Scan for the cell matching the given text and deliver its [x, y] coordinate at center. 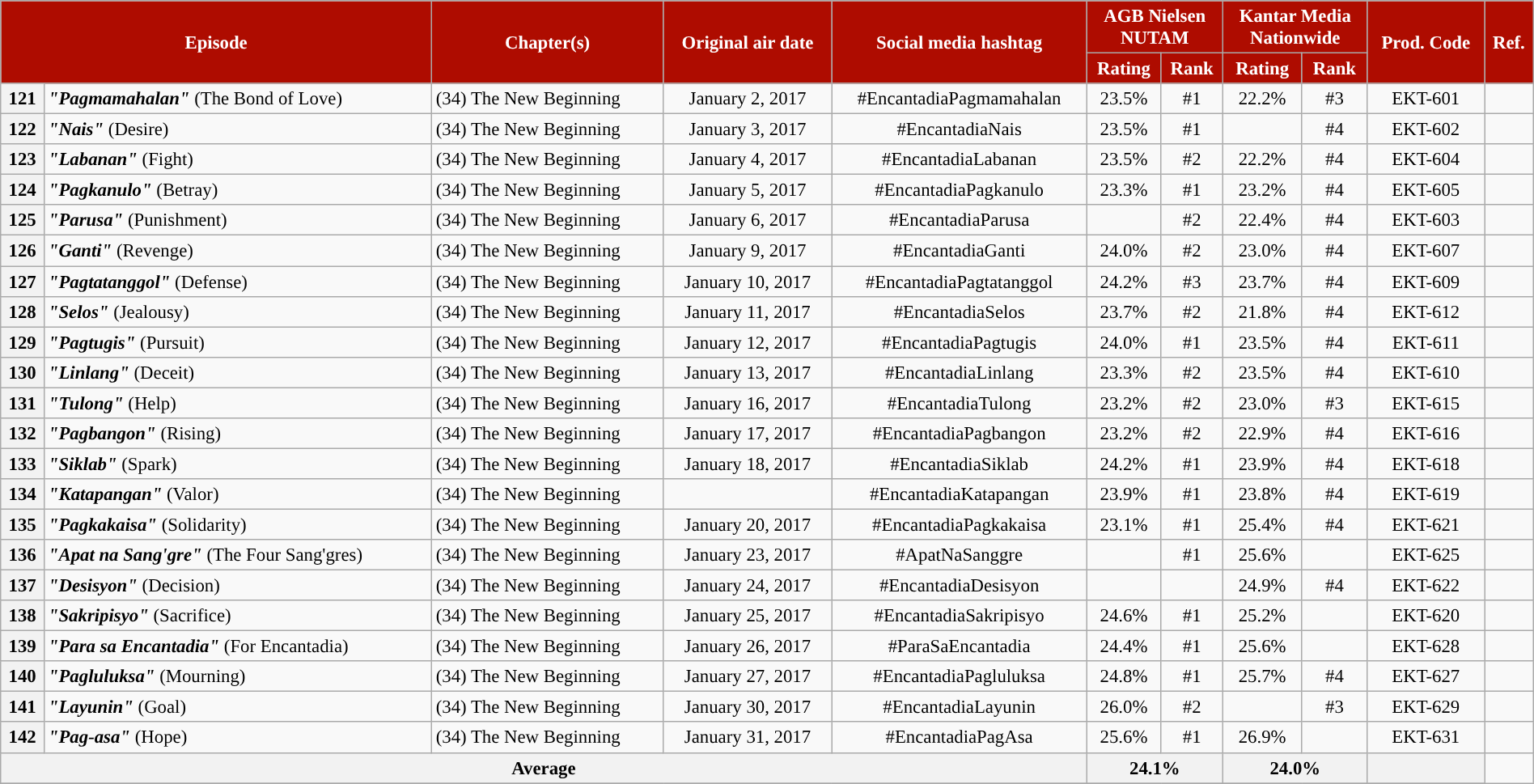
Ref. [1510, 42]
"Pagkanulo" (Betray) [238, 190]
EKT-627 [1426, 676]
128 [23, 311]
23.8% [1262, 494]
January 13, 2017 [748, 372]
132 [23, 434]
24.9% [1262, 586]
21.8% [1262, 311]
EKT-619 [1426, 494]
January 31, 2017 [748, 738]
136 [23, 555]
EKT-629 [1426, 707]
#EncantadiaPagkakaisa [960, 524]
"Labanan" (Fight) [238, 159]
127 [23, 282]
Chapter(s) [547, 42]
January 2, 2017 [748, 99]
140 [23, 676]
January 17, 2017 [748, 434]
#EncantadiaTulong [960, 403]
"Desisyon" (Decision) [238, 586]
24.1% [1155, 768]
January 10, 2017 [748, 282]
Average [544, 768]
January 18, 2017 [748, 464]
142 [23, 738]
AGB NielsenNUTAM [1155, 28]
EKT-615 [1426, 403]
"Katapangan" (Valor) [238, 494]
"Sakripisyo" (Sacrifice) [238, 616]
"Siklab" (Spark) [238, 464]
24.4% [1124, 646]
#EncantadiaSelos [960, 311]
"Pagmamahalan" (The Bond of Love) [238, 99]
139 [23, 646]
Prod. Code [1426, 42]
"Tulong" (Help) [238, 403]
January 26, 2017 [748, 646]
EKT-616 [1426, 434]
January 6, 2017 [748, 221]
#EncantadiaKatapangan [960, 494]
25.7% [1262, 676]
126 [23, 251]
EKT-621 [1426, 524]
#EncantadiaPagluluksa [960, 676]
131 [23, 403]
EKT-628 [1426, 646]
#EncantadiaNais [960, 129]
24.8% [1124, 676]
137 [23, 586]
#EncantadiaSiklab [960, 464]
January 23, 2017 [748, 555]
EKT-631 [1426, 738]
EKT-610 [1426, 372]
24.6% [1124, 616]
January 30, 2017 [748, 707]
January 9, 2017 [748, 251]
#EncantadiaPagbangon [960, 434]
January 12, 2017 [748, 342]
134 [23, 494]
"Pagluluksa" (Mourning) [238, 676]
#EncantadiaPagtugis [960, 342]
121 [23, 99]
25.2% [1262, 616]
"Pagtugis" (Pursuit) [238, 342]
EKT-605 [1426, 190]
"Apat na Sang'gre" (The Four Sang'gres) [238, 555]
"Parusa" (Punishment) [238, 221]
"Pag-asa" (Hope) [238, 738]
26.9% [1262, 738]
Kantar MediaNationwide [1295, 28]
22.4% [1262, 221]
"Pagkakaisa" (Solidarity) [238, 524]
"Pagtatanggol" (Defense) [238, 282]
EKT-618 [1426, 464]
January 20, 2017 [748, 524]
#ParaSaEncantadia [960, 646]
26.0% [1124, 707]
130 [23, 372]
#EncantadiaPagmamahalan [960, 99]
129 [23, 342]
EKT-622 [1426, 586]
135 [23, 524]
EKT-620 [1426, 616]
Episode [217, 42]
"Selos" (Jealousy) [238, 311]
"Ganti" (Revenge) [238, 251]
#EncantadiaLabanan [960, 159]
EKT-602 [1426, 129]
#EncantadiaDesisyon [960, 586]
EKT-612 [1426, 311]
EKT-601 [1426, 99]
January 11, 2017 [748, 311]
"Layunin" (Goal) [238, 707]
January 27, 2017 [748, 676]
124 [23, 190]
January 24, 2017 [748, 586]
January 5, 2017 [748, 190]
EKT-603 [1426, 221]
EKT-604 [1426, 159]
"Pagbangon" (Rising) [238, 434]
EKT-609 [1426, 282]
#EncantadiaLinlang [960, 372]
22.9% [1262, 434]
"Linlang" (Deceit) [238, 372]
#EncantadiaPagkanulo [960, 190]
Social media hashtag [960, 42]
125 [23, 221]
#ApatNaSanggre [960, 555]
January 25, 2017 [748, 616]
#EncantadiaPagAsa [960, 738]
"Para sa Encantadia" (For Encantadia) [238, 646]
141 [23, 707]
#EncantadiaSakripisyo [960, 616]
EKT-625 [1426, 555]
#EncantadiaParusa [960, 221]
January 3, 2017 [748, 129]
EKT-611 [1426, 342]
"Nais" (Desire) [238, 129]
#EncantadiaPagtatanggol [960, 282]
January 16, 2017 [748, 403]
#EncantadiaLayunin [960, 707]
123 [23, 159]
Original air date [748, 42]
122 [23, 129]
#EncantadiaGanti [960, 251]
January 4, 2017 [748, 159]
138 [23, 616]
25.4% [1262, 524]
EKT-607 [1426, 251]
23.1% [1124, 524]
133 [23, 464]
